Return the (x, y) coordinate for the center point of the cell that contains the specified text.  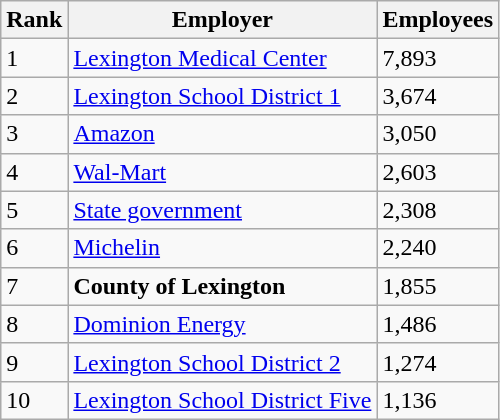
1,486 (438, 324)
2 (34, 96)
Employer (222, 20)
7 (34, 286)
Dominion Energy (222, 324)
Amazon (222, 134)
5 (34, 210)
1,136 (438, 400)
7,893 (438, 58)
1,855 (438, 286)
Employees (438, 20)
6 (34, 248)
County of Lexington (222, 286)
2,308 (438, 210)
3 (34, 134)
1 (34, 58)
10 (34, 400)
8 (34, 324)
State government (222, 210)
9 (34, 362)
Rank (34, 20)
Michelin (222, 248)
1,274 (438, 362)
2,240 (438, 248)
Lexington Medical Center (222, 58)
Wal-Mart (222, 172)
Lexington School District 1 (222, 96)
3,050 (438, 134)
4 (34, 172)
Lexington School District Five (222, 400)
Lexington School District 2 (222, 362)
3,674 (438, 96)
2,603 (438, 172)
